Pinpoint the cell where the given text exists, returning its (x, y) midpoint coordinate. 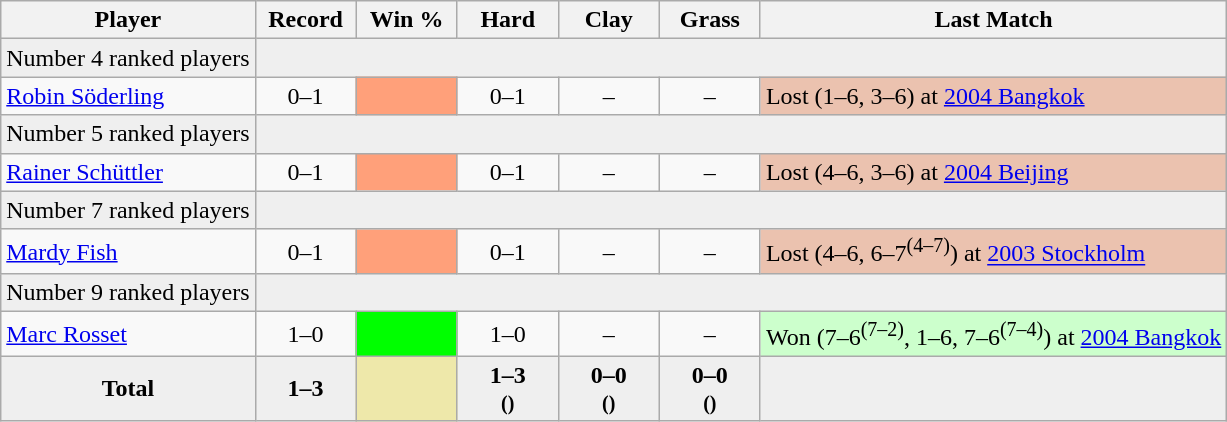
Rainer Schüttler (128, 172)
Number 9 ranked players (128, 293)
Mardy Fish (128, 252)
Hard (508, 20)
Number 4 ranked players (128, 58)
Last Match (993, 20)
Number 5 ranked players (128, 134)
Clay (608, 20)
Grass (710, 20)
Won (7–6(7–2), 1–6, 7–6(7–4)) at 2004 Bangkok (993, 334)
1–3 () (508, 388)
Number 7 ranked players (128, 210)
Record (306, 20)
Marc Rosset (128, 334)
1–3 (306, 388)
Robin Söderling (128, 96)
Lost (4–6, 3–6) at 2004 Beijing (993, 172)
Total (128, 388)
Lost (1–6, 3–6) at 2004 Bangkok (993, 96)
Player (128, 20)
Win % (406, 20)
Lost (4–6, 6–7(4–7)) at 2003 Stockholm (993, 252)
